Search for the cell housing the specified text and yield its [X, Y] center coordinate. 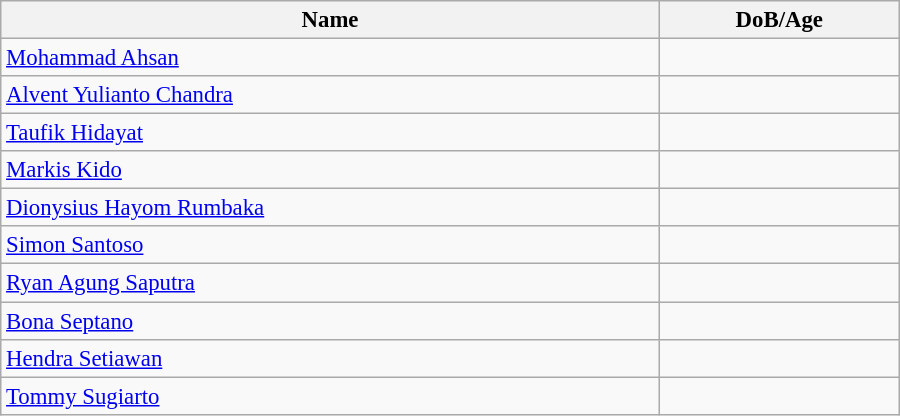
Alvent Yulianto Chandra [330, 95]
Mohammad Ahsan [330, 58]
Name [330, 20]
Hendra Setiawan [330, 358]
Simon Santoso [330, 245]
DoB/Age [779, 20]
Markis Kido [330, 170]
Bona Septano [330, 321]
Taufik Hidayat [330, 133]
Tommy Sugiarto [330, 396]
Dionysius Hayom Rumbaka [330, 208]
Ryan Agung Saputra [330, 283]
